Detect which cell encompasses the target text, then output its (X, Y) center coordinate. 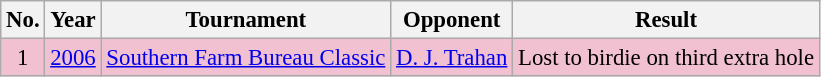
No. (23, 20)
Result (666, 20)
1 (23, 58)
2006 (73, 58)
Southern Farm Bureau Classic (246, 58)
Lost to birdie on third extra hole (666, 58)
Year (73, 20)
Tournament (246, 20)
D. J. Trahan (452, 58)
Opponent (452, 20)
